Detect which cell encompasses the target text, then output its (x, y) center coordinate. 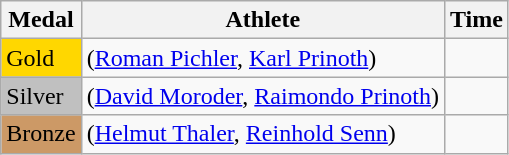
Athlete (262, 20)
Gold (41, 58)
Bronze (41, 134)
Silver (41, 96)
(Roman Pichler, Karl Prinoth) (262, 58)
(David Moroder, Raimondo Prinoth) (262, 96)
(Helmut Thaler, Reinhold Senn) (262, 134)
Time (477, 20)
Medal (41, 20)
